Capture the cell that displays the provided text and extract its (X, Y) central coordinate. 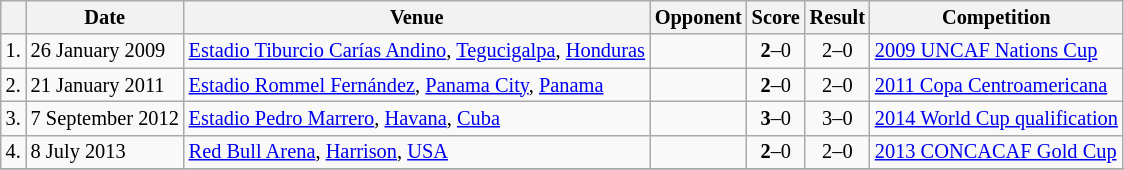
2009 UNCAF Nations Cup (996, 51)
2011 Copa Centroamericana (996, 85)
2013 CONCACAF Gold Cup (996, 152)
Estadio Tiburcio Carías Andino, Tegucigalpa, Honduras (417, 51)
Venue (417, 17)
21 January 2011 (105, 85)
Estadio Pedro Marrero, Havana, Cuba (417, 118)
26 January 2009 (105, 51)
Result (838, 17)
Red Bull Arena, Harrison, USA (417, 152)
3. (14, 118)
Date (105, 17)
8 July 2013 (105, 152)
Score (776, 17)
Opponent (698, 17)
Estadio Rommel Fernández, Panama City, Panama (417, 85)
2014 World Cup qualification (996, 118)
7 September 2012 (105, 118)
1. (14, 51)
2. (14, 85)
4. (14, 152)
Competition (996, 17)
